Provide the [X, Y] coordinate of the cell's center where the given text is located.  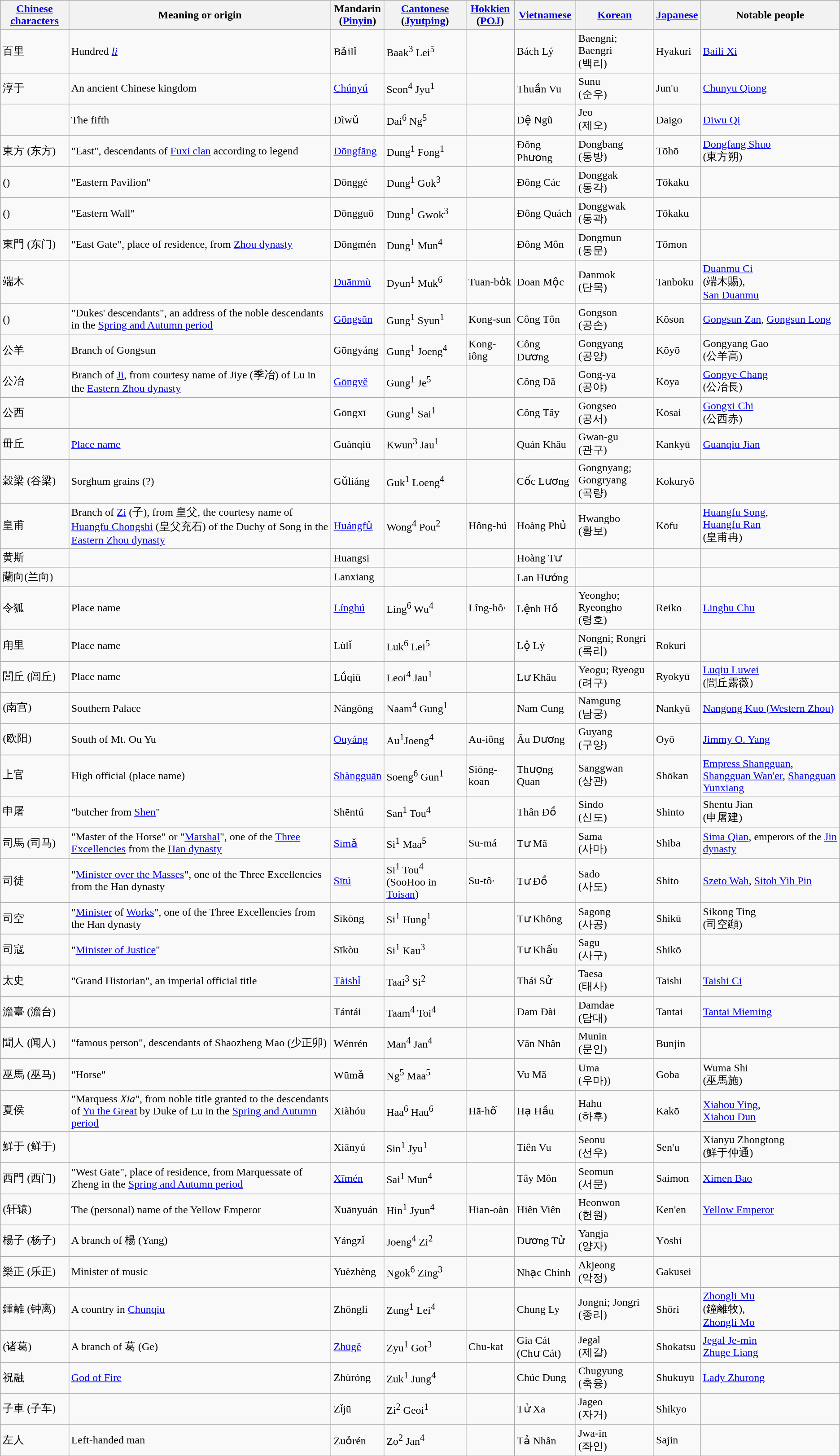
Ryokyū [677, 677]
Sagu (사구) [615, 950]
Cantonese(Jyutping) [425, 15]
The fifth [200, 120]
Đông Các [545, 182]
Chung Ly [545, 1310]
Xiahou Ying, Xiahou Dun [770, 1111]
Gongyang Gao (公羊高) [770, 351]
Yuèzhèng [358, 1272]
Nam Cung [545, 708]
Yōshi [677, 1241]
Âu Dương [545, 739]
Dìwǔ [358, 120]
Hian-oàn [490, 1210]
Szeto Wah, Sitoh Yih Pin [770, 881]
Dung1 Fong1 [425, 151]
Donggak (동각) [615, 182]
Branch of Gongsun [200, 351]
Su-má [490, 843]
Ōuyáng [358, 739]
Baili Xi [770, 51]
Wūmǎ [358, 1074]
The (personal) name of the Yellow Emperor [200, 1210]
Dương Tử [545, 1241]
"East Gate", place of residence, from Zhou dynasty [200, 245]
Kōsai [677, 413]
Yellow Emperor [770, 1210]
Jeo (제오) [615, 120]
Goba [677, 1074]
Taishi [677, 981]
Lan Hướng [545, 577]
申屠 [35, 812]
Tantai Mieming [770, 1012]
Tiên Vu [545, 1147]
Hā-hô͘ [490, 1111]
Baak3 Lei5 [425, 51]
Sītú [358, 881]
Akjeong (악정) [615, 1272]
Công Tôn [545, 319]
Shikyo [677, 1409]
西門 (西门) [35, 1178]
Shōkan [677, 776]
Tantai [677, 1012]
Gongseo (공서) [615, 413]
Công Tây [545, 413]
Gǔliáng [358, 481]
Lệnh Hồ [545, 609]
Empress Shangguan, Shangguan Wan'er, Shangguan Yunxiang [770, 776]
Joeng4 Zi2 [425, 1241]
Vietnamese [545, 15]
Dongbang (동방) [615, 151]
端木 [35, 282]
Sin1 Jyu1 [425, 1147]
東方 (东方) [35, 151]
Sima Qian, emperors of the Jin dynasty [770, 843]
Ken'en [677, 1210]
Gongxi Chi (公西赤) [770, 413]
Kong-iông [490, 351]
Tư Mã [545, 843]
東門 (东门) [35, 245]
Lǘqiū [358, 677]
Hin1 Jyun4 [425, 1210]
Zyu1 Got3 [425, 1346]
Xiàhóu [358, 1111]
Dongfang Shuo (東方朔) [770, 151]
司馬 (司马) [35, 843]
Sunu (순우) [615, 88]
Jageo (자거) [615, 1409]
Zung1 Lei4 [425, 1310]
Đông Quách [545, 214]
Wuma Shi (巫馬施) [770, 1074]
Dōnggé [358, 182]
Dōngmén [358, 245]
Bách Lý [545, 51]
鮮于 (鲜于) [35, 1147]
Jegal (제갈) [615, 1346]
Shōri [677, 1310]
Reiko [677, 609]
Daigo [677, 120]
Jongni; Jongri(종리) [615, 1310]
Gung1 Sai1 [425, 413]
Damdae (담대) [615, 1012]
Baengni; Baengri(백리) [615, 51]
Gung1 Syun1 [425, 319]
"Master of the Horse" or "Marshal", one of the Three Excellencies from the Han dynasty [200, 843]
Lîng-hô· [490, 609]
Sagong (사공) [615, 918]
Lộ Lý [545, 645]
Gia Cát (Chư Cát) [545, 1346]
Xiānyú [358, 1147]
"Grand Historian", an imperial official title [200, 981]
太史 [35, 981]
Chunyu Qiong [770, 88]
Shukuyū [677, 1378]
"East", descendants of Fuxi clan according to legend [200, 151]
Hahu (하후) [615, 1111]
Sikong Ting (司空頲) [770, 918]
Gōngyě [358, 382]
Thuần Vu [545, 88]
Man4 Jan4 [425, 1044]
Luk6 Lei5 [425, 645]
Gung1 Joeng4 [425, 351]
Thượng Quan [545, 776]
Dongmun (동문) [615, 245]
Duanmu Ci (端木賜), San Duanmu [770, 282]
Kong-sun [490, 319]
Jimmy O. Yang [770, 739]
Kwun3 Jau1 [425, 444]
Gongsun Zan, Gongsun Long [770, 319]
Munin (문인) [615, 1044]
Siōng-koan [490, 776]
司寇 [35, 950]
Sīkòu [358, 950]
Sanggwan (상관) [615, 776]
Chugyung (축융) [615, 1378]
Sīmǎ [358, 843]
Sen'u [677, 1147]
Diwu Qi [770, 120]
Tử Xa [545, 1409]
Đam Đài [545, 1012]
Jegal Je-minZhuge Liang [770, 1346]
Yeongho; Ryeongho(령호) [615, 609]
Zo2 Jan4 [425, 1440]
公羊 [35, 351]
Japanese [677, 15]
毌丘 [35, 444]
Zhùróng [358, 1378]
High official (place name) [200, 776]
"West Gate", place of residence, from Marquessate of Zheng in the Spring and Autumn period [200, 1178]
Taam4 Toi4 [425, 1012]
Guk1 Loeng4 [425, 481]
Chu-kat [490, 1346]
Nangong Kuo (Western Zhou) [770, 708]
Yeogu; Ryeogu (려구) [615, 677]
Yángzǐ [358, 1241]
Dōngguō [358, 214]
"Eastern Wall" [200, 214]
Dung1 Mun4 [425, 245]
Đông Môn [545, 245]
Left-handed man [200, 1440]
Au1Joeng4 [425, 739]
Hundred li [200, 51]
Minister of music [200, 1272]
司徒 [35, 881]
Linghu Chu [770, 609]
Shikō [677, 950]
Southern Palace [200, 708]
Shikū [677, 918]
Sindo (신도) [615, 812]
"Horse" [200, 1074]
Hoàng Phủ [545, 526]
Guanqiu Jian [770, 444]
Hạ Hầu [545, 1111]
Zuk1 Jung4 [425, 1378]
Su-tô· [490, 881]
Xianyu Zhongtong (鮮于仲通) [770, 1147]
皇甫 [35, 526]
巫馬 (巫马) [35, 1074]
甪里 [35, 645]
Sama (사마) [615, 843]
Luqiu Luwei (閭丘露薇) [770, 677]
Tanboku [677, 282]
Saimon [677, 1178]
Soeng6 Gun1 [425, 776]
Bunjin [677, 1044]
Zhūgě [358, 1346]
Shēntú [358, 812]
Sorghum grains (?) [200, 481]
Lanxiang [358, 577]
Xīmén [358, 1178]
Công Dã [545, 382]
Notable people [770, 15]
"Minister of Justice" [200, 950]
Shiba [677, 843]
Jun'u [677, 88]
Nángōng [358, 708]
Tōhō [677, 151]
Bǎilǐ [358, 51]
Gong-ya (공야) [615, 382]
Ng5 Maa5 [425, 1074]
Chúnyú [358, 88]
Cốc Lương [545, 481]
Seomun (서문) [615, 1178]
Branch of Zi (子), from 皇父, the courtesy name of Huangfu Chongshi (皇父充石) of the Duchy of Song in the Eastern Zhou dynasty [200, 526]
Dyun1 Muk6 [425, 282]
Gakusei [677, 1272]
Si1 Tou4 (SooHoo in Toisan) [425, 881]
Huangfu Song, Huangfu Ran(皇甫冉) [770, 526]
Chúc Dung [545, 1378]
A branch of 葛 (Ge) [200, 1346]
A country in Chunqiu [200, 1310]
San1 Tou4 [425, 812]
Ximen Bao [770, 1178]
Guànqiū [358, 444]
Nongni; Rongri (록리) [615, 645]
Vu Mã [545, 1074]
Taai3 Si2 [425, 981]
Tàishǐ [358, 981]
樂正 (乐正) [35, 1272]
楊子 (杨子) [35, 1241]
Thân Đồ [545, 812]
左人 [35, 1440]
Donggwak (동곽) [615, 214]
Haa6 Hau6 [425, 1111]
Seon4 Jyu1 [425, 88]
"famous person", descendants of Shaozheng Mao (少正卯) [200, 1044]
Zhōnglí [358, 1310]
淳于 [35, 88]
Kokuryō [677, 481]
Kōya [677, 382]
Guyang (구양) [615, 739]
Si1 Hung1 [425, 918]
Ngok6 Zing3 [425, 1272]
Zǐjū [358, 1409]
Duānmù [358, 282]
Zuǒrén [358, 1440]
Kōson [677, 319]
令狐 [35, 609]
Hokkien(POJ) [490, 15]
Đông Phương [545, 151]
Dung1 Gok3 [425, 182]
Tư Đồ [545, 881]
Kankyū [677, 444]
Sajin [677, 1440]
Shinto [677, 812]
祝融 [35, 1378]
Nankyū [677, 708]
Taesa (태사) [615, 981]
Ling6 Wu4 [425, 609]
Zi2 Geoi1 [425, 1409]
Đệ Ngũ [545, 120]
Shentu Jian (申屠建) [770, 812]
Hông-hú [490, 526]
Gongye Chang (公冶長) [770, 382]
(轩辕) [35, 1210]
鍾離 (钟离) [35, 1310]
閭丘 (闾丘) [35, 677]
子車 (子车) [35, 1409]
聞人 (闻人) [35, 1044]
South of Mt. Ou Yu [200, 739]
Tuan-bo̍k [490, 282]
Dōngfāng [358, 151]
Rokuri [677, 645]
Mandarin(Pinyin) [358, 15]
"Minister of Works", one of the Three Excellencies from the Han dynasty [200, 918]
Tư Không [545, 918]
Yangja (양자) [615, 1241]
Gōngxī [358, 413]
Kōyō [677, 351]
A branch of 楊 (Yang) [200, 1241]
Quán Khâu [545, 444]
Gongyang (공양) [615, 351]
Gung1 Je5 [425, 382]
Dai6 Ng5 [425, 120]
Kōfu [677, 526]
Hwangbo (황보) [615, 526]
Tántái [358, 1012]
Gōngyáng [358, 351]
"Minister over the Masses", one of the Three Excellencies from the Han dynasty [200, 881]
Sado (사도) [615, 881]
Chinese characters [35, 15]
Korean [615, 15]
上官 [35, 776]
Au-iông [490, 739]
An ancient Chinese kingdom [200, 88]
Dung1 Gwok3 [425, 214]
Tả Nhân [545, 1440]
Lùlǐ [358, 645]
夏侯 [35, 1111]
Jwa-in (좌인) [615, 1440]
Gwan-gu (관구) [615, 444]
Lư Khâu [545, 677]
Tây Môn [545, 1178]
(南宫) [35, 708]
Meaning or origin [200, 15]
公冶 [35, 382]
"Eastern Pavilion" [200, 182]
(诸葛) [35, 1346]
Sai1 Mun4 [425, 1178]
Gongnyang; Gongryang (곡량) [615, 481]
Namgung (남궁) [615, 708]
公西 [35, 413]
Naam4 Gung1 [425, 708]
Si1 Kau3 [425, 950]
穀梁 (谷梁) [35, 481]
黄斯 [35, 558]
Tōmon [677, 245]
(欧阳) [35, 739]
Thái Sử [545, 981]
蘭向(兰向) [35, 577]
Nhạc Chính [545, 1272]
"Dukes' descendants", an address of the noble descendants in the Spring and Autumn period [200, 319]
Shokatsu [677, 1346]
Zhongli Mu (鐘離牧), Zhongli Mo [770, 1310]
Hiên Viên [545, 1210]
Tư Khấu [545, 950]
Đoan Mộc [545, 282]
God of Fire [200, 1378]
Heonwon (헌원) [615, 1210]
Huangsi [358, 558]
"Marquess Xia", from noble title granted to the descendants of Yu the Great by Duke of Lu in the Spring and Autumn period [200, 1111]
Wong4 Pou2 [425, 526]
Línghú [358, 609]
Huángfǔ [358, 526]
Công Dương [545, 351]
百里 [35, 51]
Lady Zhurong [770, 1378]
澹臺 (澹台) [35, 1012]
Sīkōng [358, 918]
司空 [35, 918]
Ōyō [677, 739]
"butcher from Shen" [200, 812]
Văn Nhân [545, 1044]
Danmok (단목) [615, 282]
Seonu (선우) [615, 1147]
Hyakuri [677, 51]
Branch of Ji, from courtesy name of Jiye (季冶) of Lu in the Eastern Zhou dynasty [200, 382]
Hoàng Tư [545, 558]
Uma (우마)) [615, 1074]
Taishi Ci [770, 981]
Si1 Maa5 [425, 843]
Shito [677, 881]
Gongson (공손) [615, 319]
Xuānyuán [358, 1210]
Kakō [677, 1111]
Wénrén [358, 1044]
Gōngsūn [358, 319]
Leoi4 Jau1 [425, 677]
Shàngguān [358, 776]
